Output the (X, Y) coordinate of the center of the cell containing the given text.  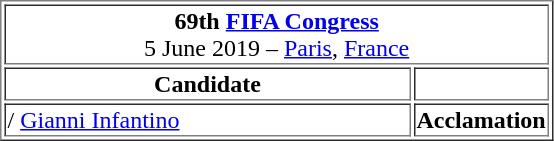
Candidate (207, 84)
Acclamation (480, 120)
69th FIFA Congress5 June 2019 – Paris, France (276, 34)
/ Gianni Infantino (207, 120)
